Provide the (x, y) coordinate of the cell's center where the given text is located.  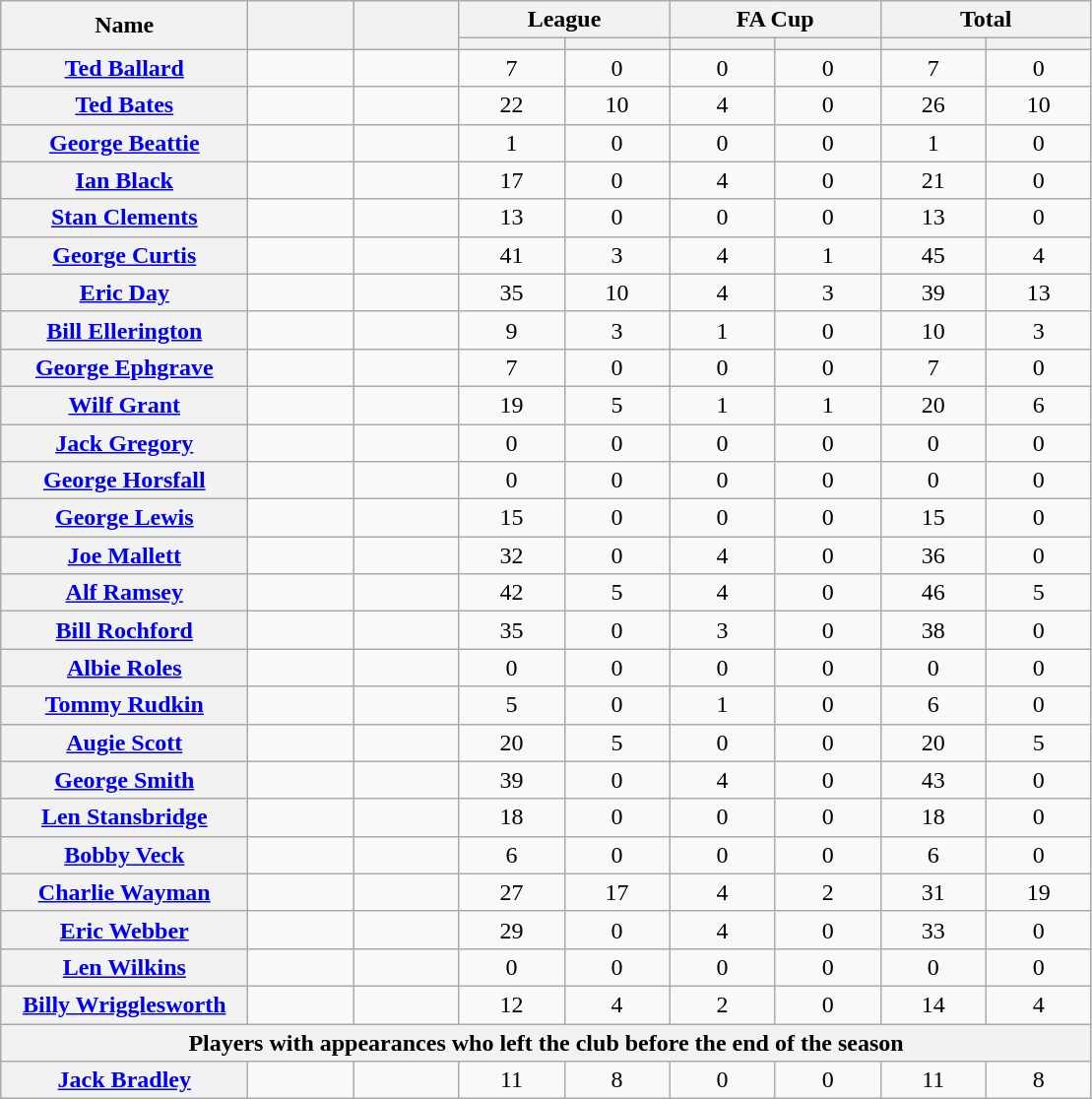
Charlie Wayman (124, 892)
Total (986, 20)
Jack Gregory (124, 442)
Billy Wrigglesworth (124, 1004)
Joe Mallett (124, 555)
Albie Roles (124, 668)
36 (933, 555)
Bill Ellerington (124, 330)
Ian Black (124, 180)
Players with appearances who left the club before the end of the season (546, 1043)
Wilf Grant (124, 405)
29 (512, 930)
31 (933, 892)
26 (933, 105)
Stan Clements (124, 218)
Jack Bradley (124, 1080)
George Curtis (124, 255)
Alf Ramsey (124, 593)
46 (933, 593)
Augie Scott (124, 743)
Name (124, 26)
League (564, 20)
12 (512, 1004)
21 (933, 180)
Bill Rochford (124, 630)
George Lewis (124, 518)
32 (512, 555)
George Beattie (124, 143)
George Horsfall (124, 481)
Bobby Veck (124, 855)
41 (512, 255)
9 (512, 330)
George Smith (124, 780)
Ted Ballard (124, 68)
George Ephgrave (124, 367)
14 (933, 1004)
38 (933, 630)
Eric Webber (124, 930)
33 (933, 930)
Eric Day (124, 292)
Len Stansbridge (124, 817)
Len Wilkins (124, 967)
42 (512, 593)
27 (512, 892)
Tommy Rudkin (124, 705)
22 (512, 105)
FA Cup (775, 20)
45 (933, 255)
43 (933, 780)
Ted Bates (124, 105)
